Detect which cell encompasses the target text, then output its [x, y] center coordinate. 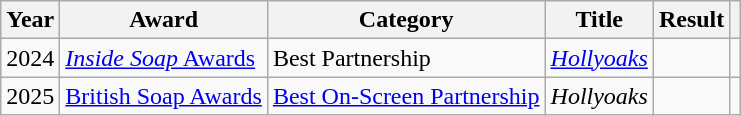
British Soap Awards [164, 96]
Award [164, 20]
Title [599, 20]
Best On-Screen Partnership [406, 96]
Category [406, 20]
Best Partnership [406, 58]
Inside Soap Awards [164, 58]
2025 [30, 96]
Year [30, 20]
2024 [30, 58]
Result [691, 20]
